Determine the (X, Y) coordinate at the center of the cell enclosing the given text.  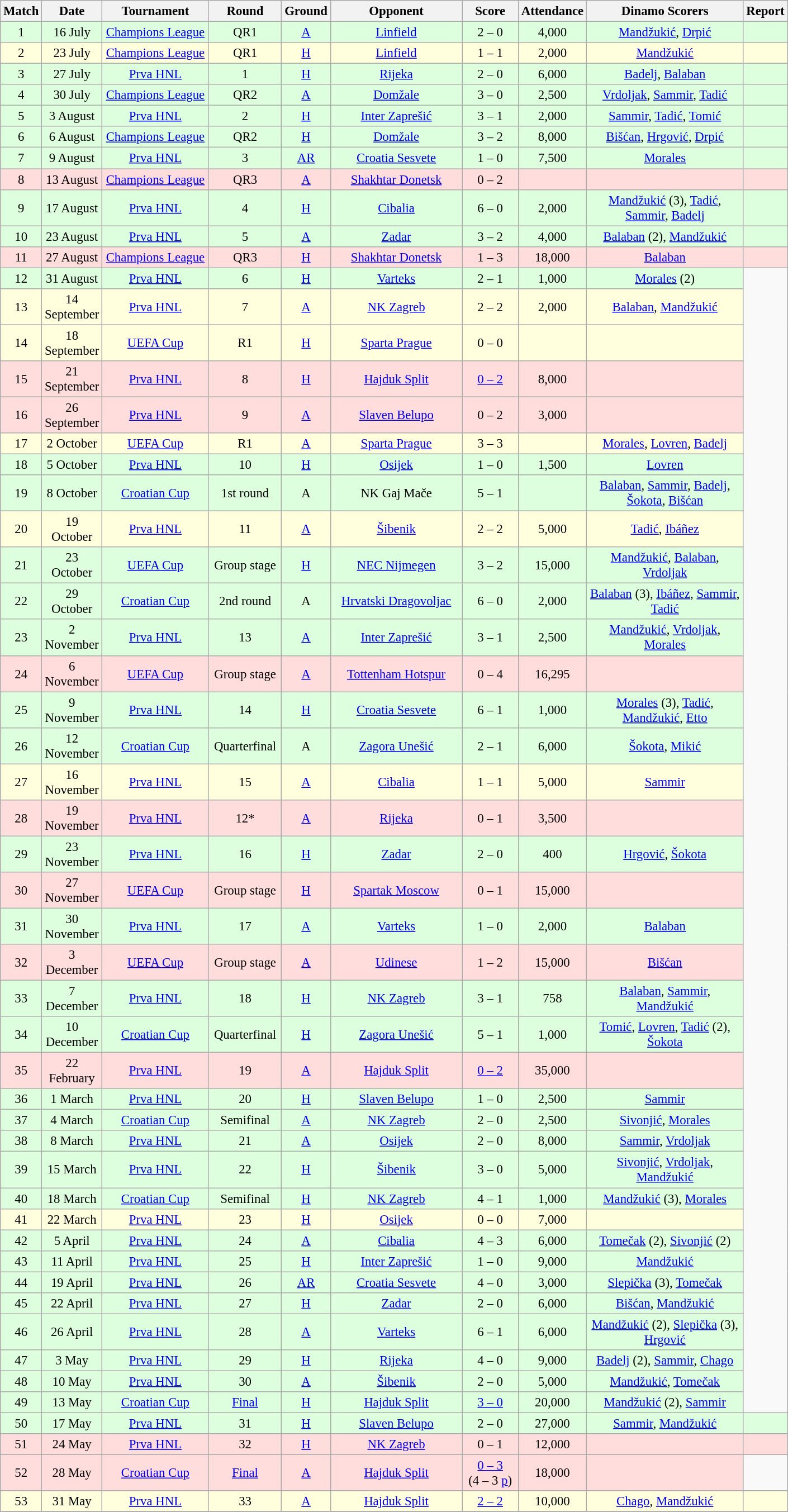
Match (21, 11)
0 – 4 (491, 674)
Lovren (665, 465)
Sammir, Mandžukić (665, 1424)
Sammir, Vrdoljak (665, 1142)
Mandžukić, Vrdoljak, Morales (665, 638)
9 November (72, 710)
6 August (72, 137)
12,000 (552, 1444)
9 August (72, 158)
Morales, Lovren, Badelj (665, 444)
Tadić, Ibáñez (665, 530)
2 November (72, 638)
10,000 (552, 1501)
1,500 (552, 465)
Sammir, Tadić, Tomić (665, 116)
Ground (306, 11)
4 – 1 (491, 1199)
10 December (72, 1035)
30 July (72, 95)
53 (21, 1501)
26 April (72, 1332)
23 November (72, 854)
27 November (72, 891)
Bišćan, Mandžukić (665, 1304)
NEC Nijmegen (396, 565)
24 May (72, 1444)
Round (245, 11)
4 – 3 (491, 1240)
16 November (72, 782)
18 March (72, 1199)
47 (21, 1361)
3 December (72, 962)
Tomić, Lovren, Tadić (2), Šokota (665, 1035)
Badelj, Balaban (665, 74)
3 August (72, 116)
Mandžukić, Tomečak (665, 1381)
48 (21, 1381)
46 (21, 1332)
38 (21, 1142)
Mandžukić (2), Slepička (3), Hrgović (665, 1332)
8 March (72, 1142)
23 August (72, 236)
Spartak Moscow (396, 891)
16,295 (552, 674)
Vrdoljak, Sammir, Tadić (665, 95)
22 April (72, 1304)
51 (21, 1444)
1 – 2 (491, 962)
26 September (72, 415)
Šokota, Mikić (665, 745)
Dinamo Scorers (665, 11)
40 (21, 1199)
Sivonjić, Morales (665, 1120)
Hrvatski Dragovoljac (396, 601)
45 (21, 1304)
NK Gaj Mače (396, 493)
36 (21, 1099)
11 April (72, 1261)
Tournament (155, 11)
35 (21, 1071)
Slepička (3), Tomečak (665, 1282)
1st round (245, 493)
22 February (72, 1071)
27,000 (552, 1424)
13 May (72, 1402)
37 (21, 1120)
Hrgović, Šokota (665, 854)
30 November (72, 926)
3 – 3 (491, 444)
Balaban, Sammir, Mandžukić (665, 999)
Chago, Mandžukić (665, 1501)
1 – 3 (491, 257)
27 July (72, 74)
Mandžukić (3), Morales (665, 1199)
8 October (72, 493)
12* (245, 818)
35,000 (552, 1071)
Badelj (2), Sammir, Chago (665, 1361)
5 April (72, 1240)
Opponent (396, 11)
17 August (72, 208)
15 March (72, 1170)
16 July (72, 32)
4 March (72, 1120)
7 December (72, 999)
3 May (72, 1361)
34 (21, 1035)
400 (552, 854)
23 October (72, 565)
14 September (72, 307)
31 August (72, 278)
6 November (72, 674)
27 August (72, 257)
Morales (665, 158)
21 September (72, 379)
Morales (3), Tadić,Mandžukić, Etto (665, 710)
10 May (72, 1381)
50 (21, 1424)
Mandžukić, Drpić (665, 32)
28 May (72, 1473)
29 October (72, 601)
Balaban, Sammir, Badelj,Šokota, Bišćan (665, 493)
19 April (72, 1282)
12 November (72, 745)
Morales (2) (665, 278)
41 (21, 1219)
12 (21, 278)
7,000 (552, 1219)
Balaban, Mandžukić (665, 307)
52 (21, 1473)
23 July (72, 53)
13 August (72, 179)
44 (21, 1282)
18 September (72, 343)
19 October (72, 530)
0 – 3(4 – 3 p) (491, 1473)
Tomečak (2), Sivonjić (2) (665, 1240)
2 October (72, 444)
Bišćan (665, 962)
31 May (72, 1501)
3,500 (552, 818)
Mandžukić (3), Tadić,Sammir, Badelj (665, 208)
Sivonjić, Vrdoljak, Mandžukić (665, 1170)
49 (21, 1402)
Balaban (2), Mandžukić (665, 236)
20,000 (552, 1402)
Bišćan, Hrgović, Drpić (665, 137)
Tottenham Hotspur (396, 674)
Balaban (3), Ibáñez, Sammir, Tadić (665, 601)
Udinese (396, 962)
7,500 (552, 158)
42 (21, 1240)
Score (491, 11)
Mandžukić, Balaban, Vrdoljak (665, 565)
Date (72, 11)
19 November (72, 818)
17 May (72, 1424)
39 (21, 1170)
2nd round (245, 601)
758 (552, 999)
1 March (72, 1099)
22 March (72, 1219)
43 (21, 1261)
5 October (72, 465)
Mandžukić (2), Sammir (665, 1402)
Report (766, 11)
Attendance (552, 11)
